Output the (X, Y) coordinate of the center of the cell containing the given text.  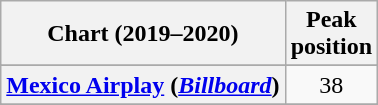
Chart (2019–2020) (143, 34)
38 (331, 85)
Mexico Airplay (Billboard) (143, 85)
Peakposition (331, 34)
